Determine the (X, Y) coordinate at the center of the cell enclosing the given text.  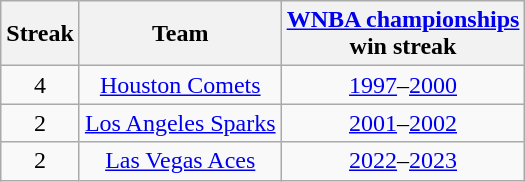
4 (40, 85)
Las Vegas Aces (180, 161)
Team (180, 34)
2001–2002 (403, 123)
Los Angeles Sparks (180, 123)
Streak (40, 34)
Houston Comets (180, 85)
1997–2000 (403, 85)
2022–2023 (403, 161)
WNBA championshipswin streak (403, 34)
